Determine the [X, Y] coordinate at the center of the cell enclosing the given text.  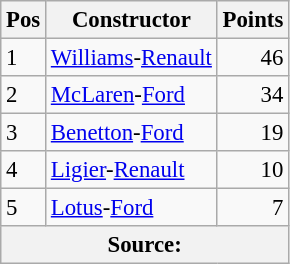
Constructor [132, 20]
Lotus-Ford [132, 208]
Points [252, 20]
5 [24, 208]
4 [24, 170]
Williams-Renault [132, 58]
McLaren-Ford [132, 95]
34 [252, 95]
Ligier-Renault [132, 170]
46 [252, 58]
7 [252, 208]
Source: [145, 245]
2 [24, 95]
Pos [24, 20]
Benetton-Ford [132, 133]
1 [24, 58]
10 [252, 170]
3 [24, 133]
19 [252, 133]
